Locate the cell with the specified text and output its (x, y) center coordinate. 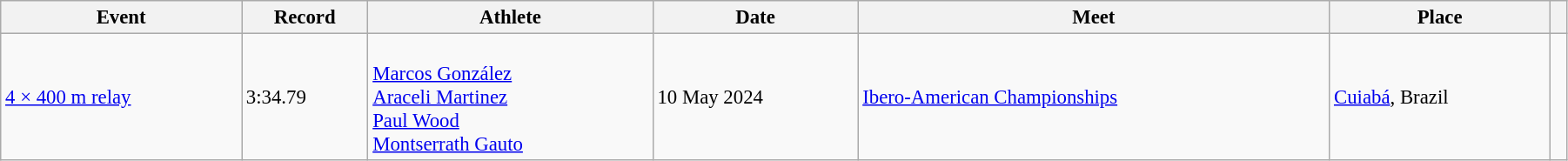
Meet (1094, 17)
Cuiabá, Brazil (1440, 97)
3:34.79 (305, 97)
Ibero-American Championships (1094, 97)
Place (1440, 17)
Event (122, 17)
Record (305, 17)
Date (755, 17)
10 May 2024 (755, 97)
Athlete (510, 17)
4 × 400 m relay (122, 97)
Marcos GonzálezAraceli MartinezPaul WoodMontserrath Gauto (510, 97)
